Scan for the cell matching the given text and deliver its [x, y] coordinate at center. 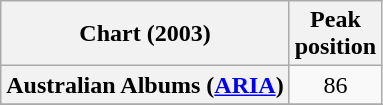
86 [335, 85]
Chart (2003) [145, 34]
Australian Albums (ARIA) [145, 85]
Peakposition [335, 34]
